Locate the cell with the specified text and output its (x, y) center coordinate. 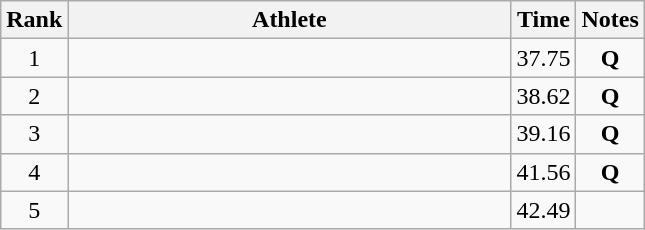
1 (34, 58)
3 (34, 134)
2 (34, 96)
37.75 (544, 58)
42.49 (544, 210)
38.62 (544, 96)
39.16 (544, 134)
4 (34, 172)
Rank (34, 20)
5 (34, 210)
Athlete (290, 20)
Time (544, 20)
41.56 (544, 172)
Notes (610, 20)
